From the cell containing the given text, extract its center point as (X, Y) coordinate. 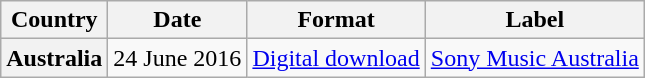
Australia (54, 58)
Sony Music Australia (534, 58)
Digital download (336, 58)
Label (534, 20)
Country (54, 20)
Date (178, 20)
24 June 2016 (178, 58)
Format (336, 20)
